Capture the cell that displays the provided text and extract its [x, y] central coordinate. 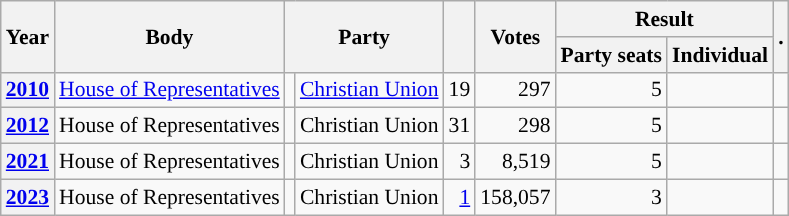
Individual [720, 55]
2012 [28, 126]
8,519 [515, 162]
2021 [28, 162]
297 [515, 90]
Body [170, 36]
Year [28, 36]
31 [460, 126]
2023 [28, 197]
Votes [515, 36]
. [781, 36]
Result [665, 19]
Party [364, 36]
298 [515, 126]
1 [460, 197]
19 [460, 90]
158,057 [515, 197]
Party seats [612, 55]
2010 [28, 90]
